Capture the cell that displays the provided text and extract its (X, Y) central coordinate. 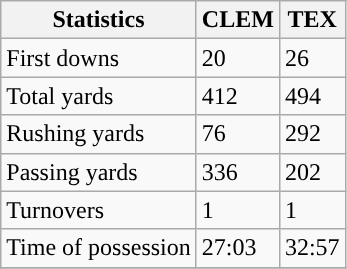
Statistics (99, 20)
20 (238, 58)
32:57 (312, 248)
Time of possession (99, 248)
First downs (99, 58)
27:03 (238, 248)
336 (238, 172)
Rushing yards (99, 134)
26 (312, 58)
76 (238, 134)
292 (312, 134)
202 (312, 172)
Total yards (99, 96)
Turnovers (99, 210)
Passing yards (99, 172)
494 (312, 96)
CLEM (238, 20)
TEX (312, 20)
412 (238, 96)
